Return (x, y) of the center of cell containing provided text 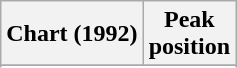
Peakposition (189, 34)
Chart (1992) (72, 34)
